Extract the [x, y] coordinate from the center of the cell holding the provided text.  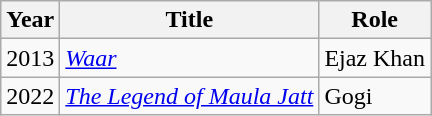
The Legend of Maula Jatt [190, 96]
Title [190, 20]
Role [375, 20]
Waar [190, 58]
Gogi [375, 96]
Ejaz Khan [375, 58]
Year [30, 20]
2022 [30, 96]
2013 [30, 58]
